For the text-containing cell, return its midpoint in (X, Y) coordinate format. 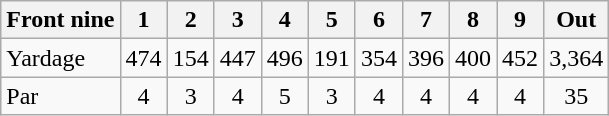
452 (520, 58)
191 (332, 58)
Par (60, 96)
1 (144, 20)
35 (576, 96)
400 (472, 58)
447 (238, 58)
396 (426, 58)
154 (190, 58)
Yardage (60, 58)
Out (576, 20)
496 (284, 58)
9 (520, 20)
6 (378, 20)
354 (378, 58)
Front nine (60, 20)
7 (426, 20)
3,364 (576, 58)
8 (472, 20)
474 (144, 58)
2 (190, 20)
